Provide the (X, Y) coordinate of the cell's center where the given text is located.  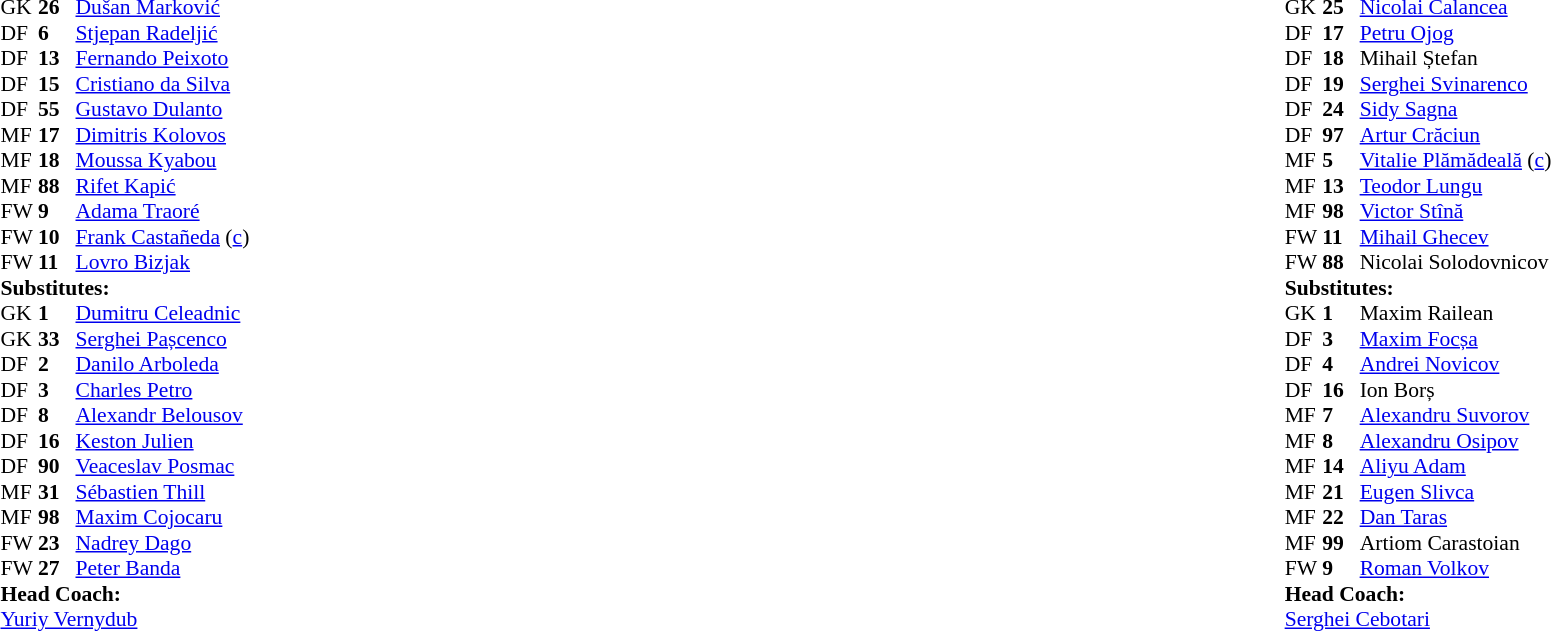
31 (57, 492)
Frank Castañeda (c) (163, 237)
23 (57, 543)
Gustavo Dulanto (163, 109)
90 (57, 467)
15 (57, 84)
Danilo Arboleda (163, 365)
Serghei Pașcenco (163, 339)
Moussa Kyabou (163, 161)
Head Coach: (124, 594)
33 (57, 339)
Alexandr Belousov (163, 415)
2 (57, 365)
55 (57, 109)
Rifet Kapić (163, 186)
Charles Petro (163, 390)
Veaceslav Posmac (163, 467)
22 (1341, 517)
Dimitris Kolovos (163, 135)
Cristiano da Silva (163, 84)
14 (1341, 467)
Adama Traoré (163, 211)
Fernando Peixoto (163, 59)
5 (1341, 161)
Nadrey Dago (163, 543)
6 (57, 33)
27 (57, 569)
Substitutes: (124, 288)
21 (1341, 492)
Maxim Cojocaru (163, 517)
Lovro Bizjak (163, 263)
99 (1341, 543)
Dumitru Celeadnic (163, 313)
10 (57, 237)
Peter Banda (163, 569)
24 (1341, 109)
Stjepan Radeljić (163, 33)
4 (1341, 365)
Keston Julien (163, 441)
97 (1341, 135)
19 (1341, 84)
7 (1341, 415)
Sébastien Thill (163, 492)
